Locate the cell with the specified text and output its [x, y] center coordinate. 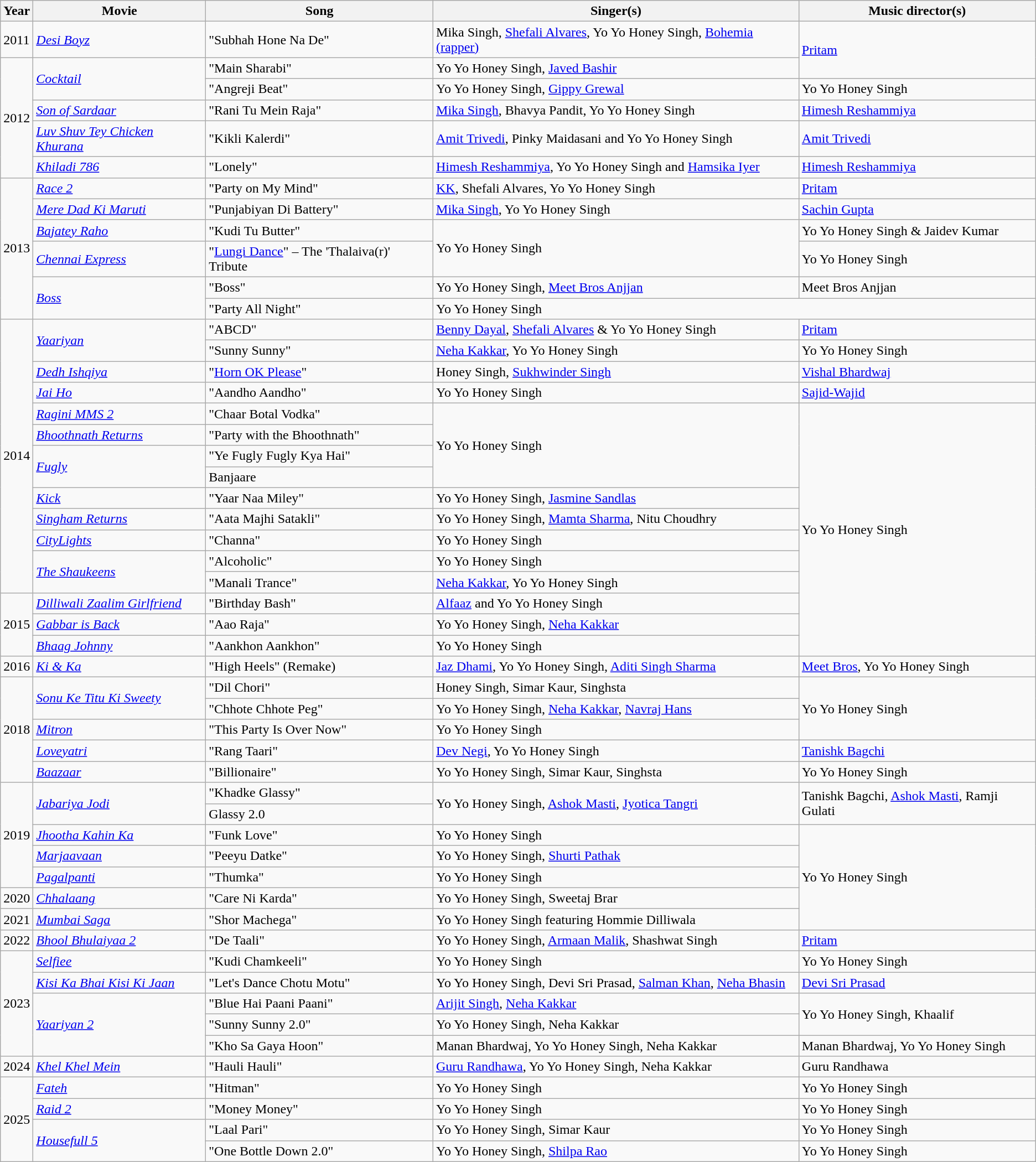
"Blue Hai Paani Paani" [320, 1004]
"Manali Trance" [320, 582]
Gabbar is Back [120, 624]
"Angreji Beat" [320, 89]
Marjaavaan [120, 856]
Ki & Ka [120, 667]
Alfaaz and Yo Yo Honey Singh [617, 603]
Movie [120, 11]
Baazaar [120, 772]
Tanishk Bagchi [917, 751]
"Alcoholic" [320, 561]
"Main Sharabi" [320, 68]
"Boss" [320, 287]
Mitron [120, 730]
Manan Bhardwaj, Yo Yo Honey Singh [917, 1046]
Meet Bros Anjjan [917, 287]
Glassy 2.0 [320, 814]
Kick [120, 498]
Amit Trivedi [917, 138]
Singer(s) [617, 11]
Year [17, 11]
"Dil Chori" [320, 688]
"Hauli Hauli" [320, 1067]
Yaariyan 2 [120, 1025]
Devi Sri Prasad [917, 982]
Jai Ho [120, 393]
"Birthday Bash" [320, 603]
"One Bottle Down 2.0" [320, 1151]
Kisi Ka Bhai Kisi Ki Jaan [120, 982]
"Billionaire" [320, 772]
Amit Trivedi, Pinky Maidasani and Yo Yo Honey Singh [617, 138]
Luv Shuv Tey Chicken Khurana [120, 138]
Mika Singh, Shefali Alvares, Yo Yo Honey Singh, Bohemia (rapper) [617, 40]
2016 [17, 667]
Chhalaang [120, 898]
Yo Yo Honey Singh, Shilpa Rao [617, 1151]
"Party on My Mind" [320, 188]
Khel Khel Mein [120, 1067]
"Party with the Bhoothnath" [320, 435]
"Peeyu Datke" [320, 856]
"Let's Dance Chotu Motu" [320, 982]
2020 [17, 898]
2024 [17, 1067]
Guru Randhawa [917, 1067]
"Yaar Naa Miley" [320, 498]
Ragini MMS 2 [120, 414]
"Rani Tu Mein Raja" [320, 110]
"Shor Machega" [320, 919]
Yo Yo Honey Singh, Armaan Malik, Shashwat Singh [617, 940]
Yo Yo Honey Singh, Meet Bros Anjjan [617, 287]
Yo Yo Honey Singh, Shurti Pathak [617, 856]
Song [320, 11]
"Rang Taari" [320, 751]
"Punjabiyan Di Battery" [320, 209]
Yo Yo Honey Singh, Simar Kaur [617, 1130]
Benny Dayal, Shefali Alvares & Yo Yo Honey Singh [617, 330]
Cocktail [120, 79]
Raid 2 [120, 1109]
"Kudi Chamkeeli" [320, 961]
Dilliwali Zaalim Girlfriend [120, 603]
Singham Returns [120, 519]
Son of Sardaar [120, 110]
"Sunny Sunny" [320, 351]
"Aata Majhi Satakli" [320, 519]
2018 [17, 730]
Mere Dad Ki Maruti [120, 209]
"Aankhon Aankhon" [320, 646]
Bhaag Johnny [120, 646]
Race 2 [120, 188]
Yo Yo Honey Singh, Neha Kakkar, Navraj Hans [617, 709]
2019 [17, 835]
"ABCD" [320, 330]
2021 [17, 919]
Boss [120, 298]
Yo Yo Honey Singh, Devi Sri Prasad, Salman Khan, Neha Bhasin [617, 982]
"Funk Love" [320, 835]
Yo Yo Honey Singh, Sweetaj Brar [617, 898]
Bhool Bhulaiyaa 2 [120, 940]
"Subhah Hone Na De" [320, 40]
Khiladi 786 [120, 167]
Mika Singh, Yo Yo Honey Singh [617, 209]
Chennai Express [120, 259]
Yo Yo Honey Singh, Ashok Masti, Jyotica Tangri [617, 803]
Sonu Ke Titu Ki Sweety [120, 698]
"Chaar Botal Vodka" [320, 414]
Yo Yo Honey Singh, Simar Kaur, Singhsta [617, 772]
"Horn OK Please" [320, 372]
Yaariyan [120, 340]
Pagalpanti [120, 877]
"Laal Pari" [320, 1130]
Jabariya Jodi [120, 803]
Manan Bhardwaj, Yo Yo Honey Singh, Neha Kakkar [617, 1046]
2012 [17, 117]
2014 [17, 456]
"Care Ni Karda" [320, 898]
Yo Yo Honey Singh, Mamta Sharma, Nitu Choudhry [617, 519]
Tanishk Bagchi, Ashok Masti, Ramji Gulati [917, 803]
"Thumka" [320, 877]
Arijit Singh, Neha Kakkar [617, 1004]
"Kho Sa Gaya Hoon" [320, 1046]
"De Taali" [320, 940]
"Hitman" [320, 1088]
"Party All Night" [320, 308]
Loveyatri [120, 751]
Dedh Ishqiya [120, 372]
Housefull 5 [120, 1140]
"Aandho Aandho" [320, 393]
Selfiee [120, 961]
"Sunny Sunny 2.0" [320, 1025]
"Lungi Dance" – The 'Thalaiva(r)' Tribute [320, 259]
Himesh Reshammiya, Yo Yo Honey Singh and Hamsika Iyer [617, 167]
Bhoothnath Returns [120, 435]
Fugly [120, 466]
"Money Money" [320, 1109]
Vishal Bhardwaj [917, 372]
Honey Singh, Sukhwinder Singh [617, 372]
Sachin Gupta [917, 209]
Jaz Dhami, Yo Yo Honey Singh, Aditi Singh Sharma [617, 667]
"Khadke Glassy" [320, 793]
KK, Shefali Alvares, Yo Yo Honey Singh [617, 188]
Yo Yo Honey Singh, Jasmine Sandlas [617, 498]
Yo Yo Honey Singh, Gippy Grewal [617, 89]
Bajatey Raho [120, 230]
"Kikli Kalerdi" [320, 138]
"Ye Fugly Fugly Kya Hai" [320, 456]
2013 [17, 248]
2023 [17, 1003]
Yo Yo Honey Singh featuring Hommie Dilliwala [617, 919]
Banjaare [320, 477]
Sajid-Wajid [917, 393]
Yo Yo Honey Singh, Javed Bashir [617, 68]
Honey Singh, Simar Kaur, Singhsta [617, 688]
Guru Randhawa, Yo Yo Honey Singh, Neha Kakkar [617, 1067]
Mumbai Saga [120, 919]
Dev Negi, Yo Yo Honey Singh [617, 751]
2025 [17, 1119]
Mika Singh, Bhavya Pandit, Yo Yo Honey Singh [617, 110]
"Lonely" [320, 167]
2011 [17, 40]
Meet Bros, Yo Yo Honey Singh [917, 667]
The Shaukeens [120, 572]
Desi Boyz [120, 40]
2015 [17, 624]
"Kudi Tu Butter" [320, 230]
"High Heels" (Remake) [320, 667]
"Chhote Chhote Peg" [320, 709]
Jhootha Kahin Ka [120, 835]
Music director(s) [917, 11]
Yo Yo Honey Singh & Jaidev Kumar [917, 230]
2022 [17, 940]
"Channa" [320, 540]
Yo Yo Honey Singh, Khaalif [917, 1014]
"Aao Raja" [320, 624]
CityLights [120, 540]
"This Party Is Over Now" [320, 730]
Fateh [120, 1088]
